Pinpoint the cell where the given text exists, returning its (x, y) midpoint coordinate. 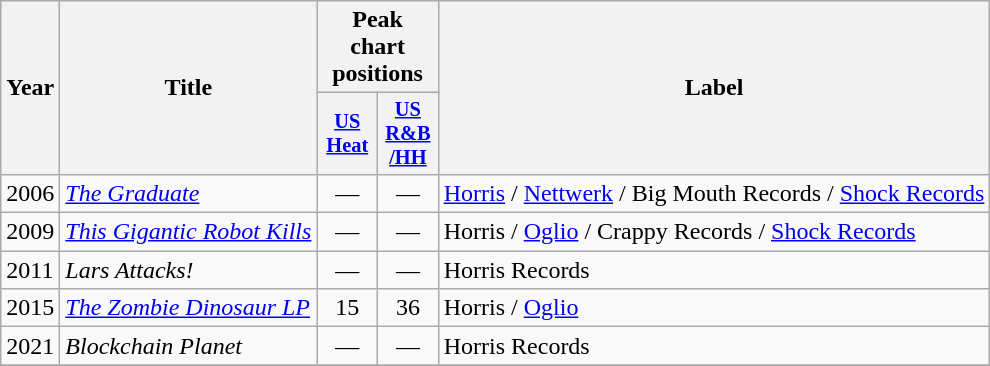
Label (714, 88)
Title (188, 88)
USR&B/HH (408, 134)
Horris / Oglio (714, 308)
This Gigantic Robot Kills (188, 232)
The Zombie Dinosaur LP (188, 308)
Blockchain Planet (188, 346)
The Graduate (188, 193)
2009 (30, 232)
Horris / Oglio / Crappy Records / Shock Records (714, 232)
15 (348, 308)
Peak chart positions (378, 47)
USHeat (348, 134)
Lars Attacks! (188, 270)
2011 (30, 270)
2015 (30, 308)
2021 (30, 346)
Horris / Nettwerk / Big Mouth Records / Shock Records (714, 193)
2006 (30, 193)
36 (408, 308)
Year (30, 88)
